Search for the cell housing the specified text and yield its (x, y) center coordinate. 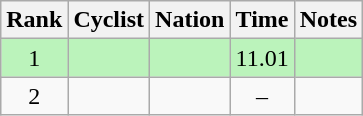
Time (262, 20)
Nation (190, 20)
Notes (328, 20)
Rank (34, 20)
2 (34, 96)
Cyclist (109, 20)
– (262, 96)
11.01 (262, 58)
1 (34, 58)
